For the text-containing cell, return its midpoint in (X, Y) coordinate format. 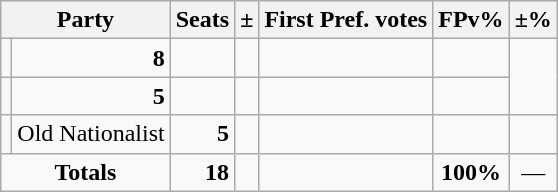
First Pref. votes (346, 20)
— (533, 172)
FPv% (471, 20)
± (247, 20)
Old Nationalist (91, 134)
Party (86, 20)
100% (471, 172)
Seats (202, 20)
±% (533, 20)
Totals (86, 172)
18 (202, 172)
8 (91, 58)
